Find where the given text appears and provide that cell's center as [X, Y] coordinate. 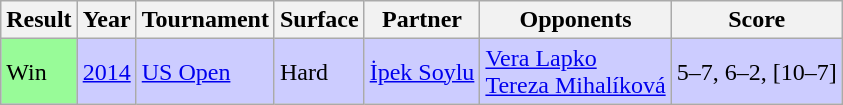
Vera Lapko Tereza Mihalíková [576, 72]
Win [39, 72]
Hard [319, 72]
Score [756, 20]
Surface [319, 20]
Year [106, 20]
İpek Soylu [422, 72]
Result [39, 20]
Opponents [576, 20]
5–7, 6–2, [10–7] [756, 72]
Tournament [205, 20]
Partner [422, 20]
2014 [106, 72]
US Open [205, 72]
